Pinpoint the cell where the given text exists, returning its (X, Y) midpoint coordinate. 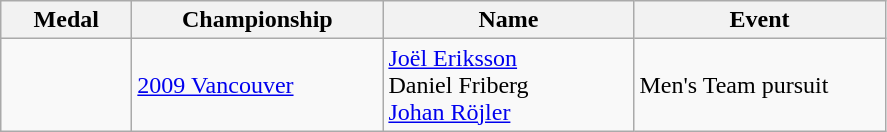
Men's Team pursuit (760, 85)
2009 Vancouver (258, 85)
Medal (66, 20)
Name (508, 20)
Event (760, 20)
Championship (258, 20)
Joël ErikssonDaniel FribergJohan Röjler (508, 85)
